Output the [x, y] coordinate of the center of the cell containing the given text.  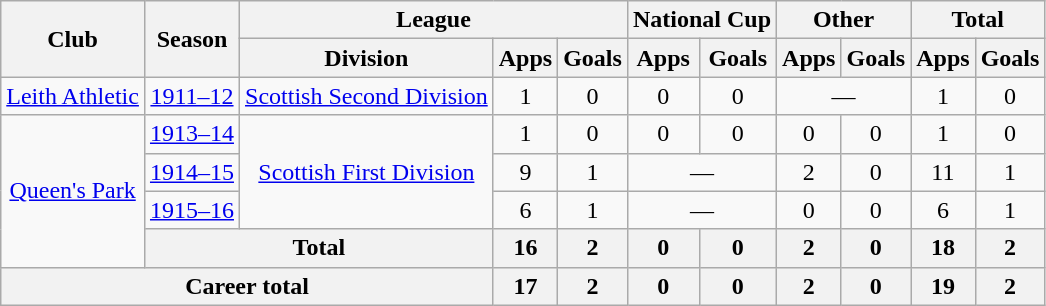
National Cup [702, 20]
Scottish Second Division [367, 96]
League [434, 20]
16 [525, 248]
Division [367, 58]
Career total [247, 286]
1915–16 [192, 210]
1911–12 [192, 96]
Queen's Park [73, 191]
Scottish First Division [367, 172]
18 [943, 248]
19 [943, 286]
Leith Athletic [73, 96]
Season [192, 39]
17 [525, 286]
Club [73, 39]
1913–14 [192, 134]
1914–15 [192, 172]
11 [943, 172]
Other [844, 20]
9 [525, 172]
